Provide the (X, Y) coordinate of the cell's center where the given text is located.  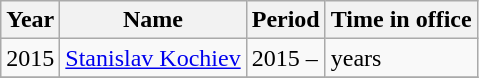
2015 (30, 58)
2015 – (286, 58)
Year (30, 20)
Name (153, 20)
Time in office (401, 20)
Stanislav Kochiev (153, 58)
Period (286, 20)
years (401, 58)
